Search for the cell housing the specified text and yield its [x, y] center coordinate. 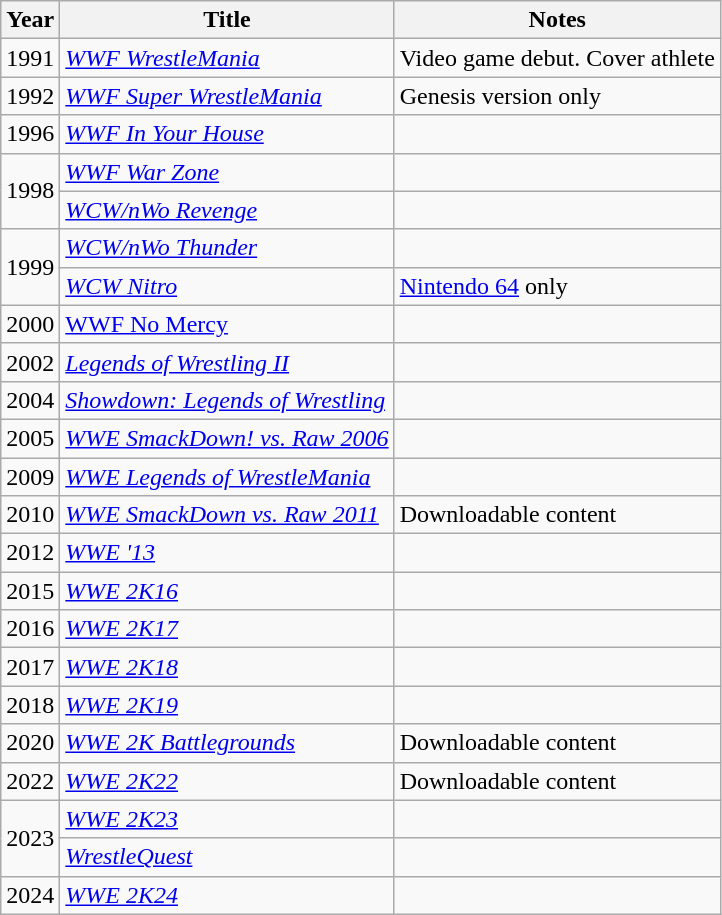
Notes [557, 20]
2017 [30, 667]
Year [30, 20]
2004 [30, 400]
2016 [30, 629]
1998 [30, 191]
2012 [30, 553]
WWE 2K23 [227, 819]
Nintendo 64 only [557, 286]
2010 [30, 515]
WWF No Mercy [227, 324]
WWE Legends of WrestleMania [227, 477]
WWF War Zone [227, 172]
WWE SmackDown! vs. Raw 2006 [227, 438]
WWF WrestleMania [227, 58]
WWE '13 [227, 553]
2015 [30, 591]
WWE 2K Battlegrounds [227, 743]
1999 [30, 267]
2023 [30, 838]
WrestleQuest [227, 857]
WWE 2K18 [227, 667]
2024 [30, 895]
WWE 2K19 [227, 705]
WWE 2K17 [227, 629]
2000 [30, 324]
WCW/nWo Revenge [227, 210]
WWE 2K22 [227, 781]
1992 [30, 96]
Showdown: Legends of Wrestling [227, 400]
2002 [30, 362]
2005 [30, 438]
WWF Super WrestleMania [227, 96]
WCW Nitro [227, 286]
WWF In Your House [227, 134]
2022 [30, 781]
Legends of Wrestling II [227, 362]
2020 [30, 743]
Genesis version only [557, 96]
1991 [30, 58]
2018 [30, 705]
WWE SmackDown vs. Raw 2011 [227, 515]
2009 [30, 477]
WWE 2K24 [227, 895]
1996 [30, 134]
WCW/nWo Thunder [227, 248]
Title [227, 20]
WWE 2K16 [227, 591]
Video game debut. Cover athlete [557, 58]
